Return the [x, y] coordinate for the center point of the cell that contains the specified text.  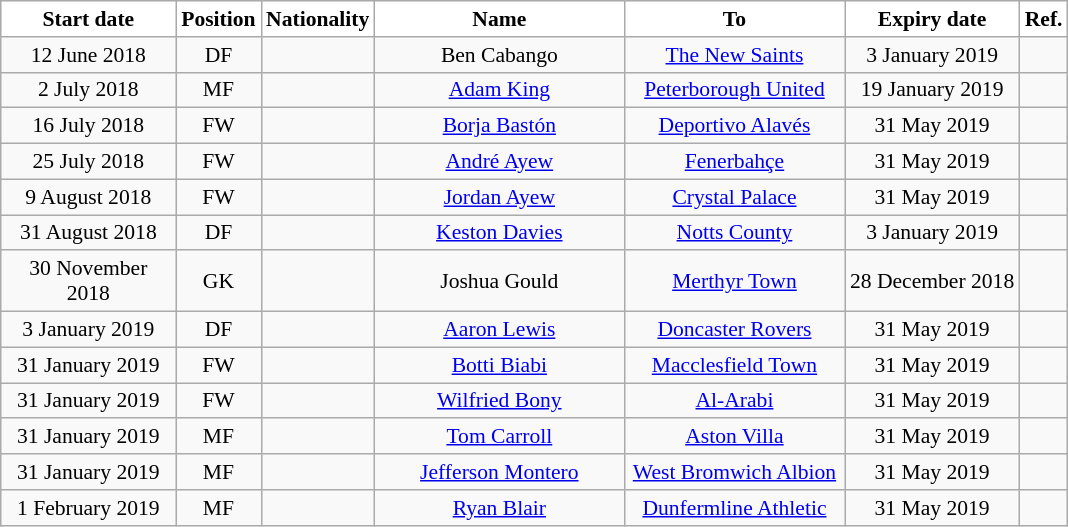
Crystal Palace [734, 197]
Aston Villa [734, 437]
Ben Cabango [499, 55]
Deportivo Alavés [734, 126]
Tom Carroll [499, 437]
2 July 2018 [88, 90]
Notts County [734, 233]
Borja Bastón [499, 126]
9 August 2018 [88, 197]
Adam King [499, 90]
Macclesfield Town [734, 365]
West Bromwich Albion [734, 472]
12 June 2018 [88, 55]
Al-Arabi [734, 401]
To [734, 19]
Nationality [318, 19]
GK [218, 282]
Merthyr Town [734, 282]
28 December 2018 [932, 282]
The New Saints [734, 55]
Jefferson Montero [499, 472]
Expiry date [932, 19]
30 November 2018 [88, 282]
Peterborough United [734, 90]
1 February 2019 [88, 508]
Ref. [1044, 19]
16 July 2018 [88, 126]
Doncaster Rovers [734, 330]
Ryan Blair [499, 508]
Aaron Lewis [499, 330]
Dunfermline Athletic [734, 508]
Joshua Gould [499, 282]
Name [499, 19]
Jordan Ayew [499, 197]
Position [218, 19]
Keston Davies [499, 233]
25 July 2018 [88, 162]
Botti Biabi [499, 365]
31 August 2018 [88, 233]
19 January 2019 [932, 90]
André Ayew [499, 162]
Fenerbahçe [734, 162]
Wilfried Bony [499, 401]
Start date [88, 19]
